Search for the cell housing the specified text and yield its (x, y) center coordinate. 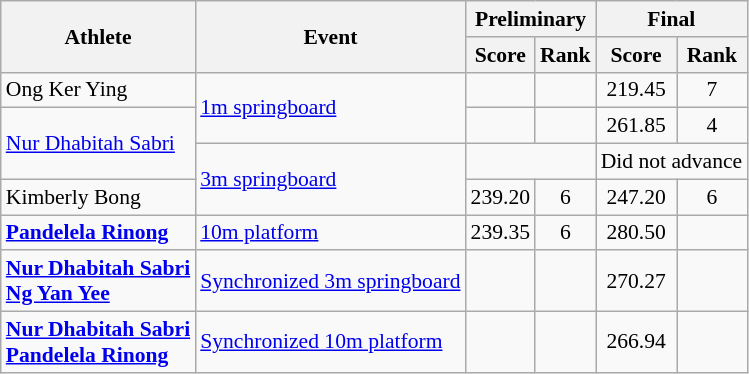
270.27 (636, 282)
Pandelela Rinong (98, 233)
Synchronized 10m platform (330, 342)
247.20 (636, 197)
Preliminary (531, 19)
239.35 (500, 233)
239.20 (500, 197)
Did not advance (672, 162)
10m platform (330, 233)
1m springboard (330, 108)
Nur Dhabitah SabriPandelela Rinong (98, 342)
Final (672, 19)
7 (712, 90)
266.94 (636, 342)
Ong Ker Ying (98, 90)
261.85 (636, 126)
3m springboard (330, 180)
Synchronized 3m springboard (330, 282)
Nur Dhabitah SabriNg Yan Yee (98, 282)
Athlete (98, 36)
Event (330, 36)
Nur Dhabitah Sabri (98, 144)
219.45 (636, 90)
4 (712, 126)
280.50 (636, 233)
Kimberly Bong (98, 197)
